Search for the cell housing the specified text and yield its (x, y) center coordinate. 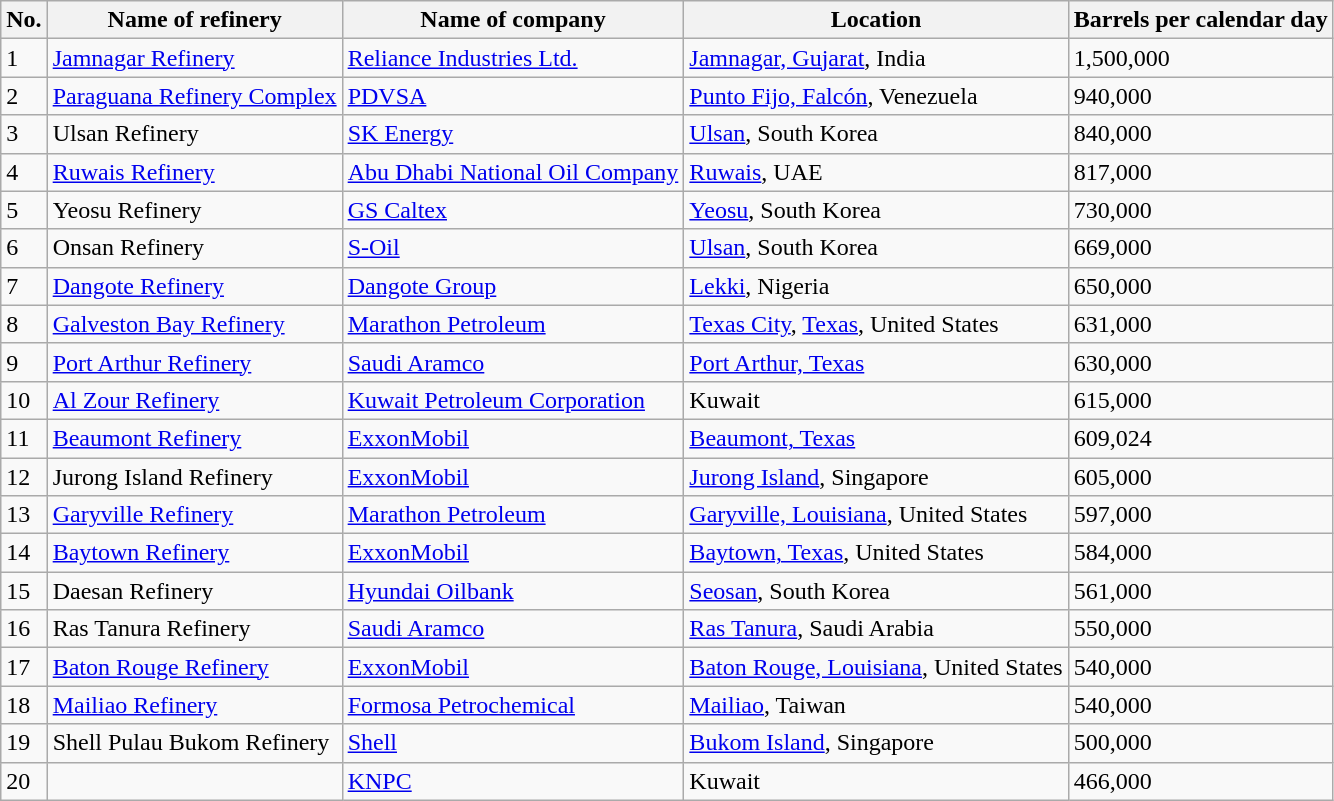
550,000 (1200, 629)
Baton Rouge Refinery (194, 667)
Barrels per calendar day (1200, 20)
Garyville Refinery (194, 515)
13 (24, 515)
S-Oil (513, 248)
Reliance Industries Ltd. (513, 58)
16 (24, 629)
Shell (513, 743)
10 (24, 400)
605,000 (1200, 477)
631,000 (1200, 324)
Daesan Refinery (194, 591)
Jurong Island, Singapore (876, 477)
7 (24, 286)
19 (24, 743)
Garyville, Louisiana, United States (876, 515)
Name of refinery (194, 20)
Mailiao, Taiwan (876, 705)
597,000 (1200, 515)
18 (24, 705)
Baton Rouge, Louisiana, United States (876, 667)
Shell Pulau Bukom Refinery (194, 743)
Location (876, 20)
650,000 (1200, 286)
500,000 (1200, 743)
Ras Tanura, Saudi Arabia (876, 629)
Bukom Island, Singapore (876, 743)
SK Energy (513, 134)
Al Zour Refinery (194, 400)
Name of company (513, 20)
Ulsan Refinery (194, 134)
Hyundai Oilbank (513, 591)
Abu Dhabi National Oil Company (513, 172)
561,000 (1200, 591)
Onsan Refinery (194, 248)
12 (24, 477)
615,000 (1200, 400)
Beaumont, Texas (876, 438)
840,000 (1200, 134)
17 (24, 667)
Ruwais, UAE (876, 172)
11 (24, 438)
1,500,000 (1200, 58)
940,000 (1200, 96)
1 (24, 58)
669,000 (1200, 248)
6 (24, 248)
Port Arthur, Texas (876, 362)
Paraguana Refinery Complex (194, 96)
Port Arthur Refinery (194, 362)
No. (24, 20)
Mailiao Refinery (194, 705)
Dangote Group (513, 286)
8 (24, 324)
Jurong Island Refinery (194, 477)
PDVSA (513, 96)
Ras Tanura Refinery (194, 629)
15 (24, 591)
Jamnagar Refinery (194, 58)
3 (24, 134)
GS Caltex (513, 210)
Yeosu, South Korea (876, 210)
Galveston Bay Refinery (194, 324)
20 (24, 781)
Baytown Refinery (194, 553)
730,000 (1200, 210)
KNPC (513, 781)
4 (24, 172)
466,000 (1200, 781)
Texas City, Texas, United States (876, 324)
Ruwais Refinery (194, 172)
Dangote Refinery (194, 286)
9 (24, 362)
5 (24, 210)
Yeosu Refinery (194, 210)
Seosan, South Korea (876, 591)
Baytown, Texas, United States (876, 553)
14 (24, 553)
584,000 (1200, 553)
Formosa Petrochemical (513, 705)
630,000 (1200, 362)
Beaumont Refinery (194, 438)
817,000 (1200, 172)
Punto Fijo, Falcón, Venezuela (876, 96)
Lekki, Nigeria (876, 286)
Jamnagar, Gujarat, India (876, 58)
2 (24, 96)
609,024 (1200, 438)
Kuwait Petroleum Corporation (513, 400)
